Detect which cell encompasses the target text, then output its [X, Y] center coordinate. 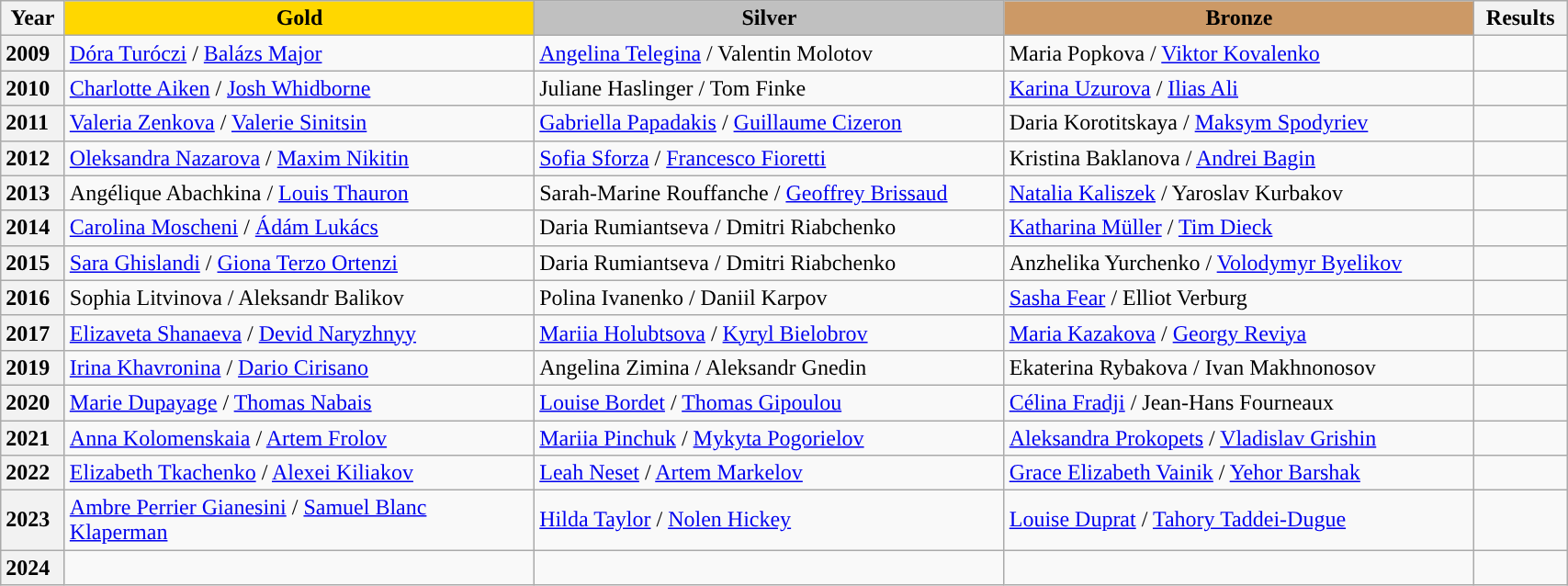
Polina Ivanenko / Daniil Karpov [770, 298]
Anzhelika Yurchenko / Volodymyr Byelikov [1238, 263]
Sophia Litvinova / Aleksandr Balikov [299, 298]
2024 [33, 568]
Sofia Sforza / Francesco Fioretti [770, 158]
Silver [770, 18]
Ekaterina Rybakova / Ivan Makhnonosov [1238, 367]
2023 [33, 520]
2019 [33, 367]
Louise Bordet / Thomas Gipoulou [770, 402]
Juliane Haslinger / Tom Finke [770, 88]
Angélique Abachkina / Louis Thauron [299, 193]
Marie Dupayage / Thomas Nabais [299, 402]
Gabriella Papadakis / Guillaume Cizeron [770, 123]
Irina Khavronina / Dario Cirisano [299, 367]
Elizaveta Shanaeva / Devid Naryzhnyy [299, 332]
2012 [33, 158]
Sarah-Marine Rouffanche / Geoffrey Brissaud [770, 193]
2017 [33, 332]
2010 [33, 88]
Year [33, 18]
Aleksandra Prokopets / Vladislav Grishin [1238, 438]
Anna Kolomenskaia / Artem Frolov [299, 438]
Carolina Moscheni / Ádám Lukács [299, 228]
Louise Duprat / Tahory Taddei-Dugue [1238, 520]
2022 [33, 473]
2015 [33, 263]
Hilda Taylor / Nolen Hickey [770, 520]
Elizabeth Tkachenko / Alexei Kiliakov [299, 473]
2011 [33, 123]
2020 [33, 402]
Maria Kazakova / Georgy Reviya [1238, 332]
Katharina Müller / Tim Dieck [1238, 228]
Daria Korotitskaya / Maksym Spodyriev [1238, 123]
Results [1521, 18]
Oleksandra Nazarova / Maxim Nikitin [299, 158]
Maria Popkova / Viktor Kovalenko [1238, 53]
Natalia Kaliszek / Yaroslav Kurbakov [1238, 193]
2021 [33, 438]
Valeria Zenkova / Valerie Sinitsin [299, 123]
Mariia Pinchuk / Mykyta Pogorielov [770, 438]
2013 [33, 193]
2009 [33, 53]
Charlotte Aiken / Josh Whidborne [299, 88]
Bronze [1238, 18]
Sara Ghislandi / Giona Terzo Ortenzi [299, 263]
Grace Elizabeth Vainik / Yehor Barshak [1238, 473]
Leah Neset / Artem Markelov [770, 473]
Angelina Zimina / Aleksandr Gnedin [770, 367]
Angelina Telegina / Valentin Molotov [770, 53]
Karina Uzurova / Ilias Ali [1238, 88]
Mariia Holubtsova / Kyryl Bielobrov [770, 332]
Gold [299, 18]
Kristina Baklanova / Andrei Bagin [1238, 158]
2014 [33, 228]
Célina Fradji / Jean-Hans Fourneaux [1238, 402]
Dóra Turóczi / Balázs Major [299, 53]
Sasha Fear / Elliot Verburg [1238, 298]
2016 [33, 298]
Ambre Perrier Gianesini / Samuel Blanc Klaperman [299, 520]
